Capture the cell that displays the provided text and extract its [x, y] central coordinate. 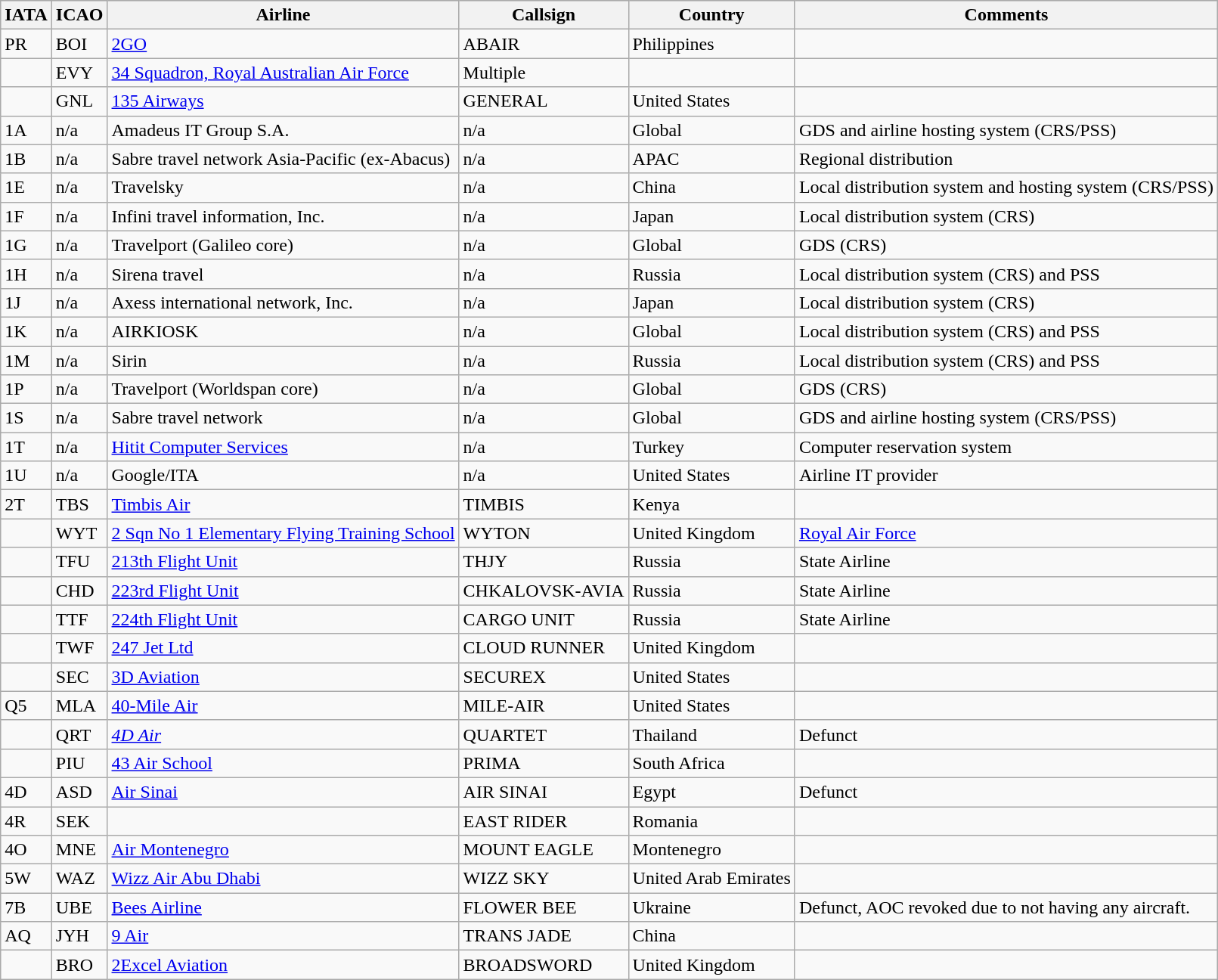
1S [26, 418]
ASD [79, 792]
Amadeus IT Group S.A. [283, 130]
Air Sinai [283, 792]
Travelport (Galileo core) [283, 245]
TWF [79, 648]
Wizz Air Abu Dhabi [283, 879]
Sabre travel network Asia-Pacific (ex-Abacus) [283, 159]
1M [26, 361]
SECUREX [544, 677]
BOI [79, 44]
Sabre travel network [283, 418]
AIR SINAI [544, 792]
34 Squadron, Royal Australian Air Force [283, 73]
9 Air [283, 936]
PIU [79, 763]
1G [26, 245]
WAZ [79, 879]
TFU [79, 562]
IATA [26, 15]
1F [26, 216]
Egypt [711, 792]
Callsign [544, 15]
Travelport (Worldspan core) [283, 389]
Regional distribution [1006, 159]
FLOWER BEE [544, 907]
Bees Airline [283, 907]
Axess international network, Inc. [283, 302]
CHD [79, 591]
Defunct, AOC revoked due to not having any aircraft. [1006, 907]
4O [26, 850]
Royal Air Force [1006, 533]
SEC [79, 677]
1T [26, 447]
Philippines [711, 44]
EVY [79, 73]
Ukraine [711, 907]
PR [26, 44]
Timbis Air [283, 504]
GENERAL [544, 101]
Travelsky [283, 188]
MOUNT EAGLE [544, 850]
213th Flight Unit [283, 562]
WYT [79, 533]
40-Mile Air [283, 706]
TIMBIS [544, 504]
CLOUD RUNNER [544, 648]
QRT [79, 734]
223rd Flight Unit [283, 591]
CARGO UNIT [544, 619]
EAST RIDER [544, 820]
BRO [79, 965]
Google/ITA [283, 476]
Hitit Computer Services [283, 447]
4D [26, 792]
1J [26, 302]
QUARTET [544, 734]
APAC [711, 159]
43 Air School [283, 763]
Turkey [711, 447]
247 Jet Ltd [283, 648]
GNL [79, 101]
4D Air [283, 734]
TRANS JADE [544, 936]
4R [26, 820]
Comments [1006, 15]
JYH [79, 936]
3D Aviation [283, 677]
AIRKIOSK [283, 331]
Thailand [711, 734]
1B [26, 159]
ICAO [79, 15]
Air Montenegro [283, 850]
Multiple [544, 73]
MNE [79, 850]
Sirin [283, 361]
SEK [79, 820]
2 Sqn No 1 Elementary Flying Training School [283, 533]
Country [711, 15]
Montenegro [711, 850]
MLA [79, 706]
224th Flight Unit [283, 619]
THJY [544, 562]
United Arab Emirates [711, 879]
ABAIR [544, 44]
South Africa [711, 763]
Q5 [26, 706]
Airline [283, 15]
2GO [283, 44]
1U [26, 476]
2Excel Aviation [283, 965]
Local distribution system and hosting system (CRS/PSS) [1006, 188]
1K [26, 331]
WYTON [544, 533]
WIZZ SKY [544, 879]
Infini travel information, Inc. [283, 216]
Airline IT provider [1006, 476]
1A [26, 130]
AQ [26, 936]
7B [26, 907]
CHKALOVSK-AVIA [544, 591]
1H [26, 274]
Kenya [711, 504]
BROADSWORD [544, 965]
5W [26, 879]
1E [26, 188]
2T [26, 504]
Computer reservation system [1006, 447]
MILE-AIR [544, 706]
Romania [711, 820]
135 Airways [283, 101]
Sirena travel [283, 274]
UBE [79, 907]
TTF [79, 619]
PRIMA [544, 763]
TBS [79, 504]
1P [26, 389]
